Extract the [X, Y] coordinate from the center of the cell holding the provided text.  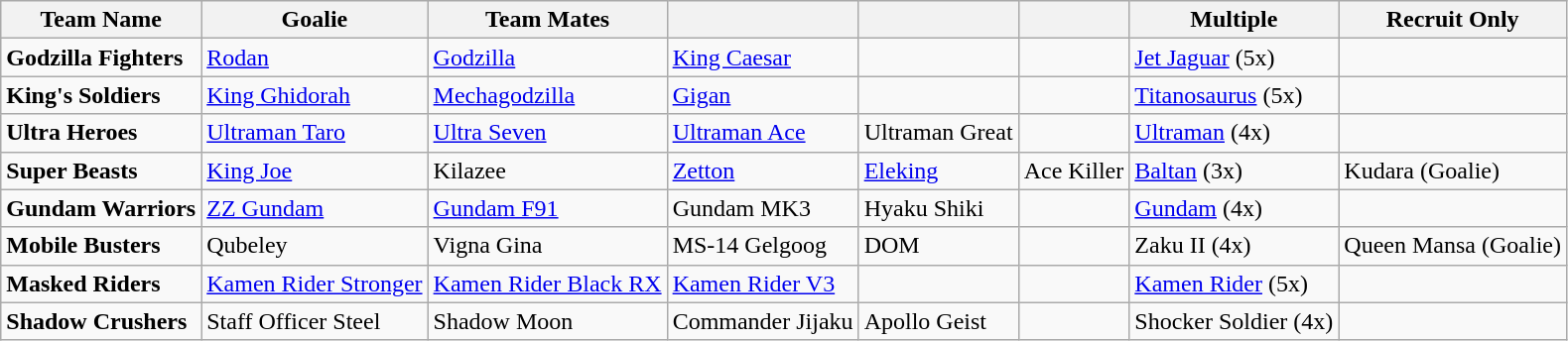
Ultra Seven [548, 133]
DOM [939, 246]
Recruit Only [1453, 20]
Gundam (4x) [1235, 208]
Godzilla Fighters [101, 57]
Zaku II (4x) [1235, 246]
Kamen Rider V3 [762, 284]
Kamen Rider (5x) [1235, 284]
Mechagodzilla [548, 95]
Kamen Rider Stronger [315, 284]
Rodan [315, 57]
Jet Jaguar (5x) [1235, 57]
MS-14 Gelgoog [762, 246]
King Joe [315, 170]
ZZ Gundam [315, 208]
Vigna Gina [548, 246]
Ultra Heroes [101, 133]
Ultraman Great [939, 133]
Mobile Busters [101, 246]
King's Soldiers [101, 95]
Ultraman (4x) [1235, 133]
Gundam F91 [548, 208]
Goalie [315, 20]
Baltan (3x) [1235, 170]
Shadow Moon [548, 321]
Queen Mansa (Goalie) [1453, 246]
Team Mates [548, 20]
Staff Officer Steel [315, 321]
Shocker Soldier (4x) [1235, 321]
Gundam MK3 [762, 208]
Masked Riders [101, 284]
Shadow Crushers [101, 321]
Team Name [101, 20]
Qubeley [315, 246]
Ultraman Ace [762, 133]
Commander Jijaku [762, 321]
Apollo Geist [939, 321]
Super Beasts [101, 170]
King Caesar [762, 57]
Eleking [939, 170]
Zetton [762, 170]
Gundam Warriors [101, 208]
Gigan [762, 95]
Hyaku Shiki [939, 208]
Titanosaurus (5x) [1235, 95]
Kilazee [548, 170]
Godzilla [548, 57]
Ace Killer [1074, 170]
Kudara (Goalie) [1453, 170]
Multiple [1235, 20]
Ultraman Taro [315, 133]
King Ghidorah [315, 95]
Kamen Rider Black RX [548, 284]
